Output the [x, y] coordinate of the center of the cell containing the given text.  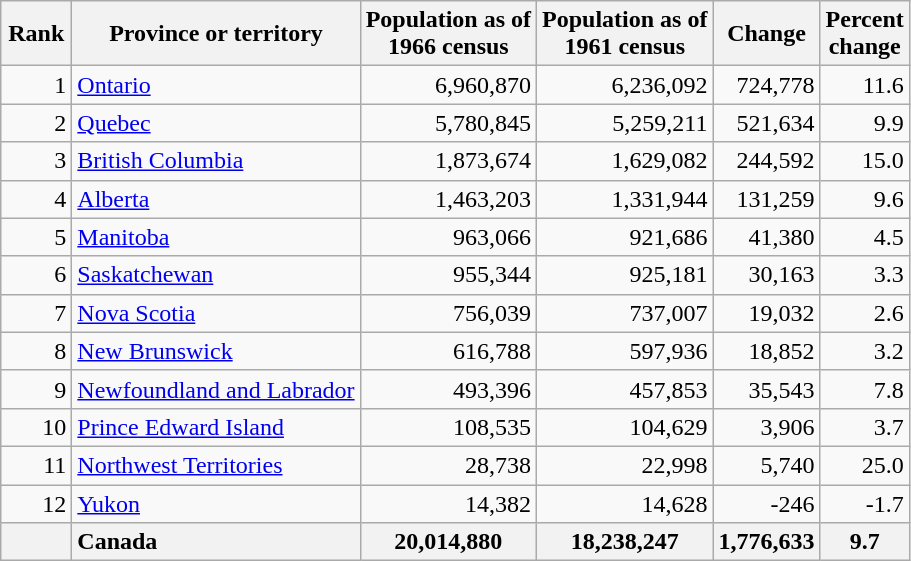
1,776,633 [766, 542]
Quebec [216, 123]
597,936 [625, 351]
9 [36, 389]
724,778 [766, 85]
963,066 [448, 237]
1,873,674 [448, 161]
30,163 [766, 275]
14,382 [448, 503]
Alberta [216, 199]
12 [36, 503]
Change [766, 34]
5,780,845 [448, 123]
22,998 [625, 465]
616,788 [448, 351]
108,535 [448, 427]
4 [36, 199]
5 [36, 237]
20,014,880 [448, 542]
35,543 [766, 389]
7.8 [864, 389]
28,738 [448, 465]
Percentchange [864, 34]
457,853 [625, 389]
955,344 [448, 275]
Yukon [216, 503]
9.9 [864, 123]
11.6 [864, 85]
1,629,082 [625, 161]
11 [36, 465]
Newfoundland and Labrador [216, 389]
1,463,203 [448, 199]
9.7 [864, 542]
9.6 [864, 199]
-246 [766, 503]
Population as of1961 census [625, 34]
British Columbia [216, 161]
Nova Scotia [216, 313]
2 [36, 123]
15.0 [864, 161]
Saskatchewan [216, 275]
4.5 [864, 237]
25.0 [864, 465]
3.3 [864, 275]
19,032 [766, 313]
6,960,870 [448, 85]
8 [36, 351]
Canada [216, 542]
1 [36, 85]
521,634 [766, 123]
5,259,211 [625, 123]
18,238,247 [625, 542]
3.7 [864, 427]
6 [36, 275]
493,396 [448, 389]
104,629 [625, 427]
244,592 [766, 161]
756,039 [448, 313]
131,259 [766, 199]
Prince Edward Island [216, 427]
Ontario [216, 85]
2.6 [864, 313]
41,380 [766, 237]
5,740 [766, 465]
Northwest Territories [216, 465]
Manitoba [216, 237]
7 [36, 313]
3 [36, 161]
Rank [36, 34]
921,686 [625, 237]
3.2 [864, 351]
Province or territory [216, 34]
6,236,092 [625, 85]
10 [36, 427]
14,628 [625, 503]
Population as of1966 census [448, 34]
3,906 [766, 427]
18,852 [766, 351]
1,331,944 [625, 199]
737,007 [625, 313]
New Brunswick [216, 351]
-1.7 [864, 503]
925,181 [625, 275]
